Return the [x, y] coordinate for the center point of the cell that contains the specified text.  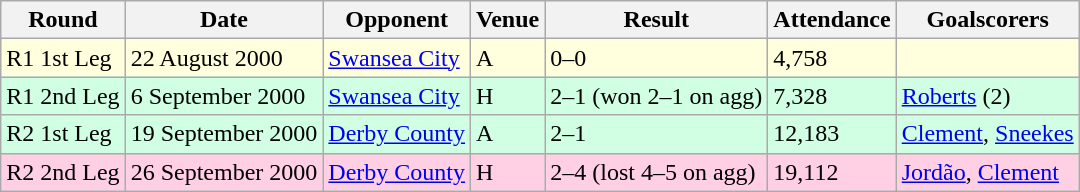
Round [63, 20]
19,112 [832, 172]
Date [224, 20]
2–1 (won 2–1 on agg) [656, 96]
0–0 [656, 58]
R2 1st Leg [63, 134]
2–4 (lost 4–5 on agg) [656, 172]
R2 2nd Leg [63, 172]
Attendance [832, 20]
Result [656, 20]
4,758 [832, 58]
7,328 [832, 96]
6 September 2000 [224, 96]
Jordão, Clement [988, 172]
19 September 2000 [224, 134]
Venue [508, 20]
Goalscorers [988, 20]
22 August 2000 [224, 58]
12,183 [832, 134]
2–1 [656, 134]
R1 1st Leg [63, 58]
R1 2nd Leg [63, 96]
Opponent [397, 20]
Clement, Sneekes [988, 134]
Roberts (2) [988, 96]
26 September 2000 [224, 172]
